Find where the given text appears and provide that cell's center as (X, Y) coordinate. 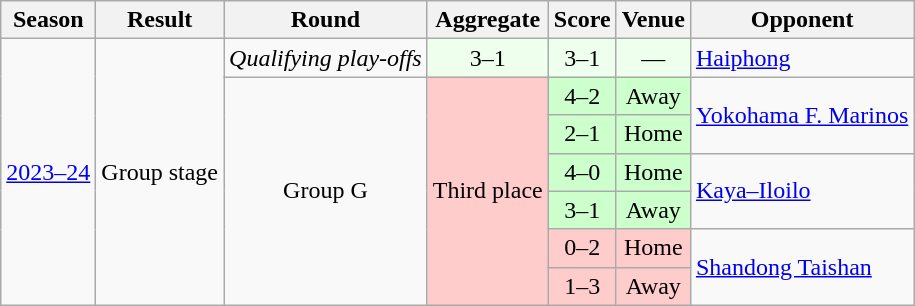
Qualifying play-offs (326, 58)
Season (48, 20)
Yokohama F. Marinos (802, 115)
Opponent (802, 20)
Round (326, 20)
Group G (326, 191)
2–1 (582, 134)
1–3 (582, 286)
0–2 (582, 248)
Kaya–Iloilo (802, 191)
Shandong Taishan (802, 267)
— (653, 58)
4–0 (582, 172)
Result (160, 20)
2023–24 (48, 172)
Score (582, 20)
Haiphong (802, 58)
Third place (488, 191)
Venue (653, 20)
Group stage (160, 172)
4–2 (582, 96)
Aggregate (488, 20)
